Scan for the cell matching the given text and deliver its [x, y] coordinate at center. 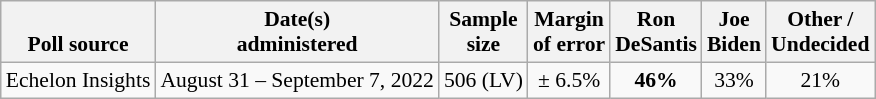
506 (LV) [484, 80]
Echelon Insights [78, 80]
Other /Undecided [820, 32]
Samplesize [484, 32]
August 31 – September 7, 2022 [297, 80]
Poll source [78, 32]
46% [656, 80]
± 6.5% [569, 80]
21% [820, 80]
Marginof error [569, 32]
Date(s)administered [297, 32]
33% [734, 80]
RonDeSantis [656, 32]
JoeBiden [734, 32]
